Provide the [X, Y] coordinate of the cell's center where the given text is located.  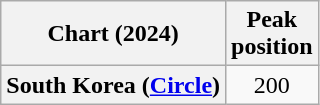
South Korea (Circle) [114, 85]
200 [272, 85]
Peakposition [272, 34]
Chart (2024) [114, 34]
